Capture the cell that displays the provided text and extract its (X, Y) central coordinate. 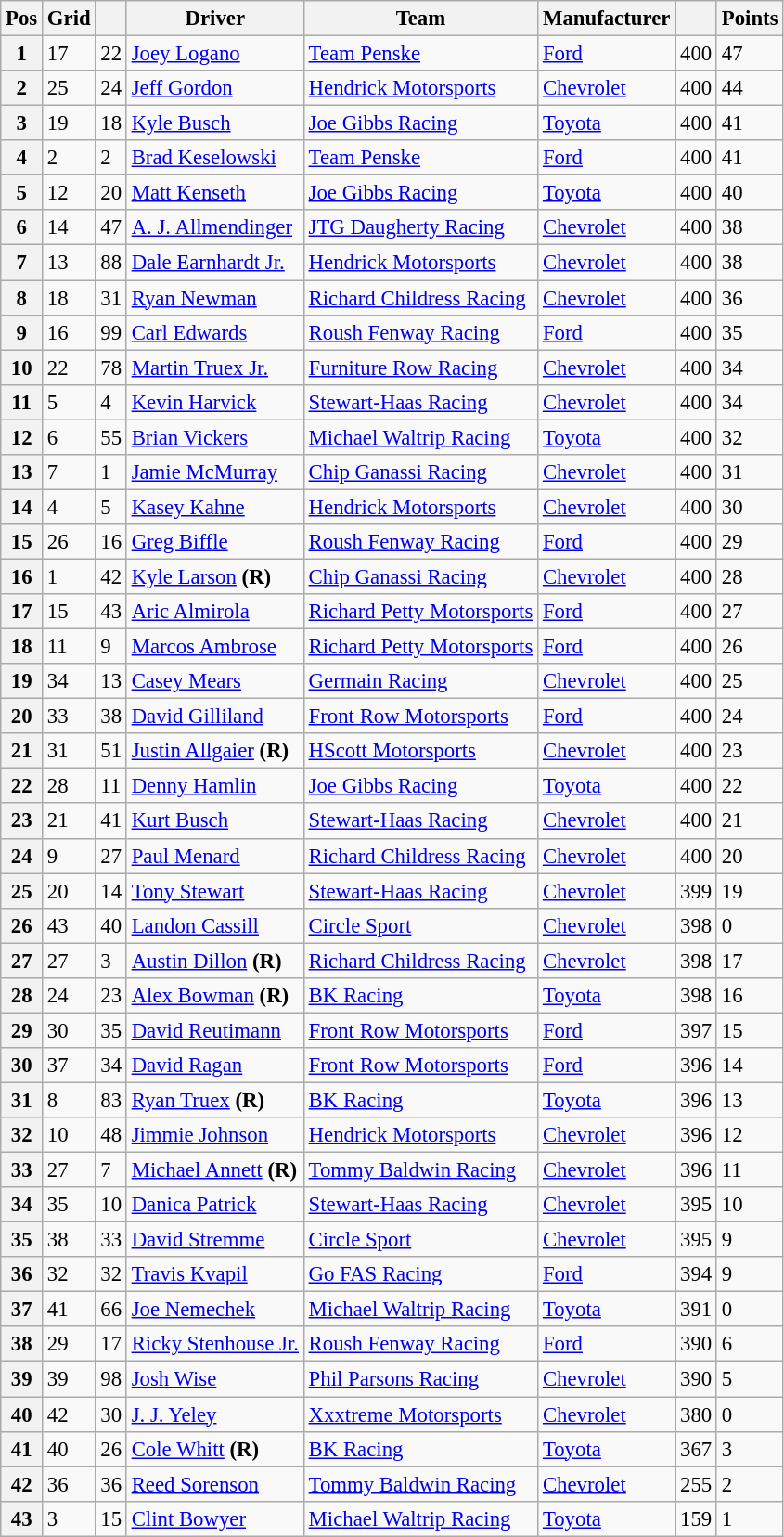
159 (696, 1518)
Jeff Gordon (215, 88)
Go FAS Racing (420, 1274)
Brad Keselowski (215, 158)
78 (111, 368)
Aric Almirola (215, 612)
98 (111, 1379)
Ricky Stenhouse Jr. (215, 1345)
Team (420, 19)
66 (111, 1310)
397 (696, 1030)
Denny Hamlin (215, 786)
Carl Edwards (215, 332)
Ryan Truex (R) (215, 1100)
380 (696, 1414)
Brian Vickers (215, 437)
Reed Sorenson (215, 1484)
Xxxtreme Motorsports (420, 1414)
255 (696, 1484)
51 (111, 751)
Furniture Row Racing (420, 368)
Josh Wise (215, 1379)
Pos (22, 19)
Manufacturer (607, 19)
Tony Stewart (215, 891)
Cole Whitt (R) (215, 1449)
Kurt Busch (215, 821)
Points (750, 19)
88 (111, 263)
Michael Annett (R) (215, 1170)
David Stremme (215, 1240)
A. J. Allmendinger (215, 227)
Casey Mears (215, 681)
Kyle Larson (R) (215, 576)
Paul Menard (215, 856)
Jimmie Johnson (215, 1135)
Justin Allgaier (R) (215, 751)
83 (111, 1100)
Landon Cassill (215, 925)
Grid (69, 19)
Greg Biffle (215, 542)
Kevin Harvick (215, 402)
367 (696, 1449)
394 (696, 1274)
Dale Earnhardt Jr. (215, 263)
JTG Daugherty Racing (420, 227)
Austin Dillon (R) (215, 961)
Phil Parsons Racing (420, 1379)
99 (111, 332)
J. J. Yeley (215, 1414)
Driver (215, 19)
44 (750, 88)
Marcos Ambrose (215, 647)
Jamie McMurray (215, 472)
48 (111, 1135)
399 (696, 891)
Danica Patrick (215, 1205)
David Gilliland (215, 717)
Alex Bowman (R) (215, 996)
Kasey Kahne (215, 507)
Ryan Newman (215, 298)
Martin Truex Jr. (215, 368)
55 (111, 437)
Matt Kenseth (215, 193)
Joe Nemechek (215, 1310)
Travis Kvapil (215, 1274)
David Ragan (215, 1066)
Germain Racing (420, 681)
Kyle Busch (215, 123)
David Reutimann (215, 1030)
Clint Bowyer (215, 1518)
Joey Logano (215, 54)
391 (696, 1310)
HScott Motorsports (420, 751)
